Capture the cell that displays the provided text and extract its (x, y) central coordinate. 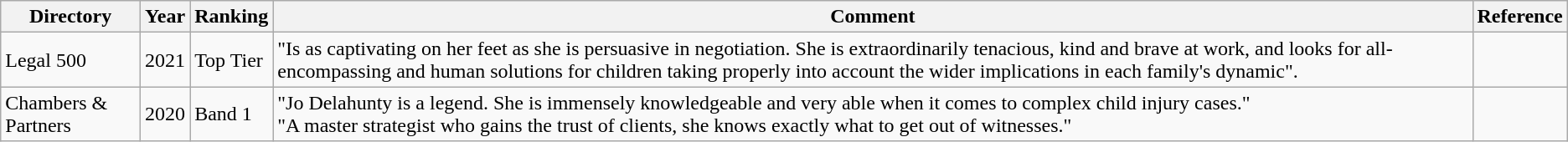
2021 (166, 60)
Ranking (231, 17)
Top Tier (231, 60)
Band 1 (231, 114)
2020 (166, 114)
Year (166, 17)
Directory (70, 17)
Reference (1519, 17)
Legal 500 (70, 60)
Chambers & Partners (70, 114)
Comment (873, 17)
